Extract the [x, y] coordinate from the center of the cell holding the provided text.  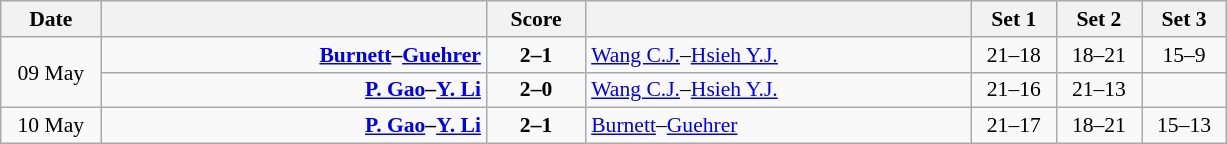
10 May [51, 126]
21–13 [1098, 90]
21–18 [1014, 55]
Set 3 [1184, 19]
09 May [51, 72]
Date [51, 19]
15–13 [1184, 126]
Set 1 [1014, 19]
Score [536, 19]
21–17 [1014, 126]
21–16 [1014, 90]
2–0 [536, 90]
15–9 [1184, 55]
Set 2 [1098, 19]
